Scan for the cell matching the given text and deliver its [x, y] coordinate at center. 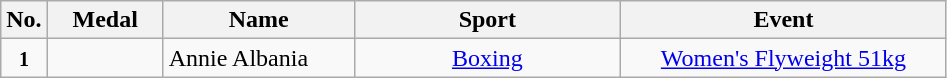
Medal [105, 20]
Event [783, 20]
Women's Flyweight 51kg [783, 58]
Sport [487, 20]
Name [258, 20]
Boxing [487, 58]
1 [24, 58]
Annie Albania [258, 58]
No. [24, 20]
